Scan for the cell matching the given text and deliver its [x, y] coordinate at center. 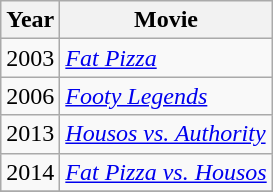
2014 [30, 172]
Footy Legends [166, 96]
Fat Pizza [166, 58]
2006 [30, 96]
Housos vs. Authority [166, 134]
2003 [30, 58]
Fat Pizza vs. Housos [166, 172]
Movie [166, 20]
2013 [30, 134]
Year [30, 20]
